Capture the cell that displays the provided text and extract its [X, Y] central coordinate. 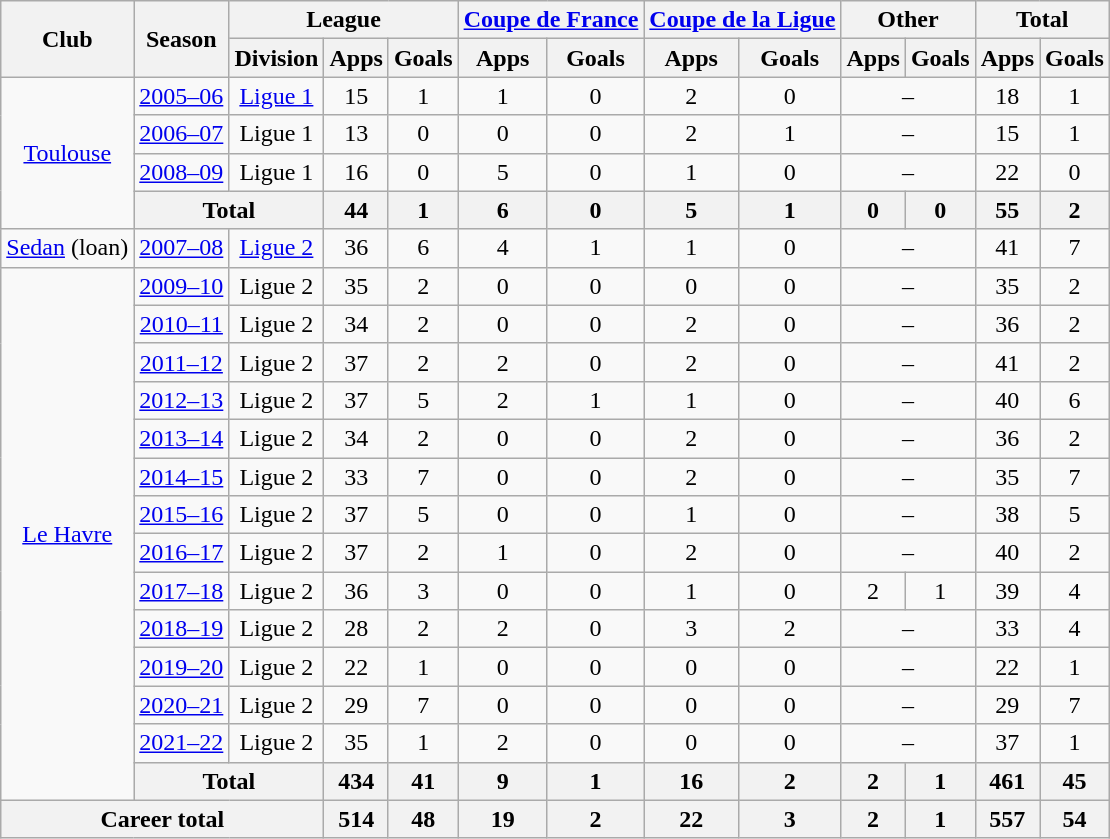
2018–19 [182, 629]
2017–18 [182, 591]
18 [1007, 96]
2008–09 [182, 172]
Division [276, 58]
54 [1075, 819]
2010–11 [182, 324]
9 [502, 781]
Sedan (loan) [68, 248]
2015–16 [182, 515]
Coupe de France [551, 20]
28 [356, 629]
2013–14 [182, 438]
514 [356, 819]
League [344, 20]
44 [356, 210]
2009–10 [182, 286]
557 [1007, 819]
39 [1007, 591]
38 [1007, 515]
45 [1075, 781]
2007–08 [182, 248]
Other [908, 20]
13 [356, 134]
2021–22 [182, 743]
2011–12 [182, 362]
461 [1007, 781]
48 [423, 819]
2020–21 [182, 705]
2012–13 [182, 400]
Career total [162, 819]
2016–17 [182, 553]
Toulouse [68, 153]
2005–06 [182, 96]
Le Havre [68, 534]
Season [182, 39]
2006–07 [182, 134]
55 [1007, 210]
Club [68, 39]
434 [356, 781]
19 [502, 819]
2014–15 [182, 477]
Coupe de la Ligue [742, 20]
2019–20 [182, 667]
